Locate the cell with the specified text and output its [X, Y] center coordinate. 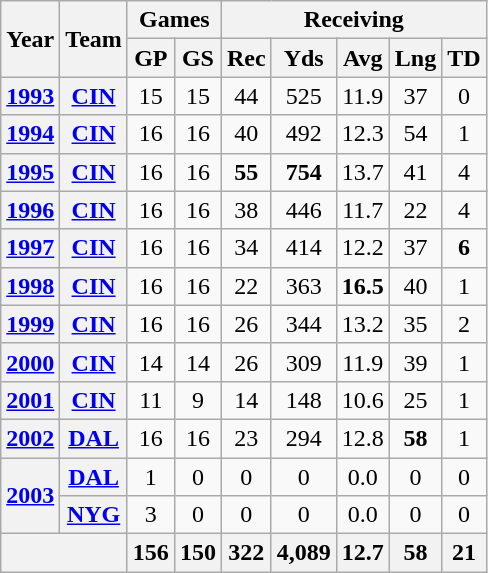
322 [246, 553]
1999 [30, 324]
2001 [30, 400]
35 [415, 324]
1993 [30, 96]
1994 [30, 134]
12.2 [362, 248]
38 [246, 210]
Yds [304, 58]
1996 [30, 210]
GP [150, 58]
Avg [362, 58]
414 [304, 248]
6 [464, 248]
Lng [415, 58]
2 [464, 324]
344 [304, 324]
13.2 [362, 324]
Receiving [354, 20]
9 [198, 400]
1995 [30, 172]
2002 [30, 438]
148 [304, 400]
156 [150, 553]
25 [415, 400]
11 [150, 400]
54 [415, 134]
11.7 [362, 210]
GS [198, 58]
12.3 [362, 134]
TD [464, 58]
NYG [94, 515]
294 [304, 438]
34 [246, 248]
Games [174, 20]
446 [304, 210]
Rec [246, 58]
12.8 [362, 438]
Team [94, 39]
16.5 [362, 286]
12.7 [362, 553]
363 [304, 286]
309 [304, 362]
23 [246, 438]
2003 [30, 496]
4,089 [304, 553]
3 [150, 515]
Year [30, 39]
1998 [30, 286]
13.7 [362, 172]
1997 [30, 248]
2000 [30, 362]
10.6 [362, 400]
21 [464, 553]
754 [304, 172]
41 [415, 172]
55 [246, 172]
492 [304, 134]
39 [415, 362]
525 [304, 96]
44 [246, 96]
150 [198, 553]
